For the text-containing cell, return its midpoint in [X, Y] coordinate format. 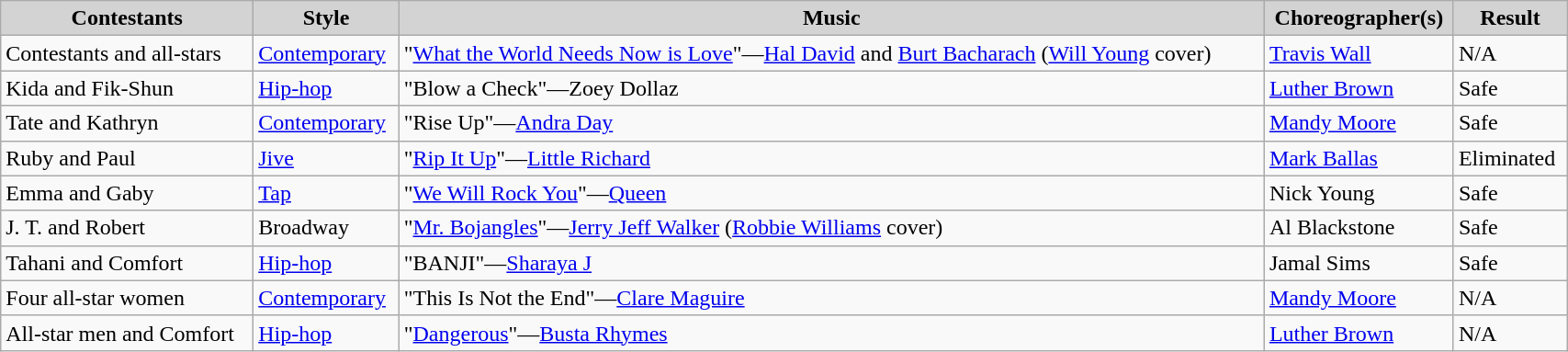
Kida and Fik-Shun [127, 88]
"What the World Needs Now is Love"—Hal David and Burt Bacharach (Will Young cover) [831, 53]
Emma and Gaby [127, 193]
Jamal Sims [1359, 263]
Style [326, 18]
"Mr. Bojangles"—Jerry Jeff Walker (Robbie Williams cover) [831, 228]
Tap [326, 193]
Music [831, 18]
Al Blackstone [1359, 228]
Travis Wall [1359, 53]
Ruby and Paul [127, 158]
Tate and Kathryn [127, 123]
"Dangerous"—Busta Rhymes [831, 333]
Broadway [326, 228]
J. T. and Robert [127, 228]
"Blow a Check"—Zoey Dollaz [831, 88]
Mark Ballas [1359, 158]
Contestants [127, 18]
Result [1510, 18]
Jive [326, 158]
Four all-star women [127, 298]
Tahani and Comfort [127, 263]
Nick Young [1359, 193]
Eliminated [1510, 158]
"Rip It Up"—Little Richard [831, 158]
"Rise Up"—Andra Day [831, 123]
"BANJI"—Sharaya J [831, 263]
Contestants and all-stars [127, 53]
"This Is Not the End"—Clare Maguire [831, 298]
All-star men and Comfort [127, 333]
"We Will Rock You"—Queen [831, 193]
Choreographer(s) [1359, 18]
